Extract the [x, y] coordinate from the center of the cell holding the provided text.  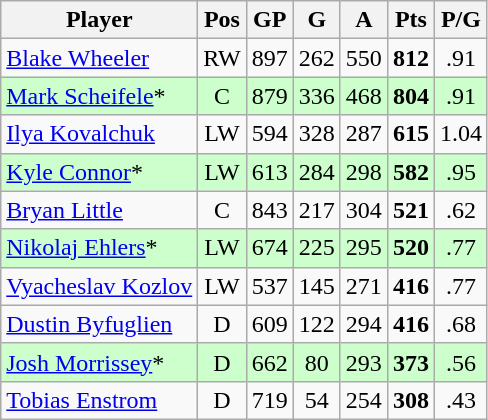
897 [270, 58]
.56 [460, 362]
879 [270, 96]
Josh Morrissey* [100, 362]
Pts [410, 20]
609 [270, 324]
287 [364, 134]
80 [316, 362]
271 [364, 286]
Nikolaj Ehlers* [100, 248]
Mark Scheifele* [100, 96]
145 [316, 286]
262 [316, 58]
328 [316, 134]
674 [270, 248]
217 [316, 210]
373 [410, 362]
336 [316, 96]
Pos [222, 20]
A [364, 20]
1.04 [460, 134]
Player [100, 20]
.43 [460, 400]
Ilya Kovalchuk [100, 134]
254 [364, 400]
Bryan Little [100, 210]
122 [316, 324]
295 [364, 248]
225 [316, 248]
.68 [460, 324]
662 [270, 362]
615 [410, 134]
812 [410, 58]
298 [364, 172]
GP [270, 20]
294 [364, 324]
582 [410, 172]
550 [364, 58]
520 [410, 248]
Kyle Connor* [100, 172]
293 [364, 362]
843 [270, 210]
804 [410, 96]
RW [222, 58]
594 [270, 134]
Blake Wheeler [100, 58]
284 [316, 172]
613 [270, 172]
G [316, 20]
468 [364, 96]
.62 [460, 210]
308 [410, 400]
Tobias Enstrom [100, 400]
Vyacheslav Kozlov [100, 286]
P/G [460, 20]
719 [270, 400]
521 [410, 210]
54 [316, 400]
537 [270, 286]
304 [364, 210]
Dustin Byfuglien [100, 324]
.95 [460, 172]
